Capture the cell that displays the provided text and extract its [X, Y] central coordinate. 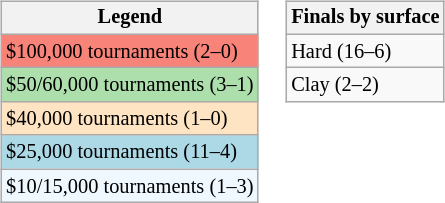
Finals by surface [365, 18]
$40,000 tournaments (1–0) [130, 119]
$100,000 tournaments (2–0) [130, 51]
$25,000 tournaments (11–4) [130, 152]
Clay (2–2) [365, 85]
Legend [130, 18]
$10/15,000 tournaments (1–3) [130, 186]
$50/60,000 tournaments (3–1) [130, 85]
Hard (16–6) [365, 51]
